Output the [x, y] coordinate of the center of the cell containing the given text.  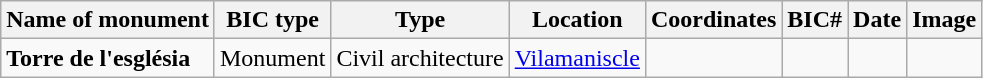
BIC type [272, 20]
Name of monument [108, 20]
Date [878, 20]
Vilamaniscle [577, 58]
Location [577, 20]
BIC# [815, 20]
Coordinates [713, 20]
Type [420, 20]
Torre de l'església [108, 58]
Image [944, 20]
Monument [272, 58]
Civil architecture [420, 58]
